Provide the [X, Y] coordinate of the cell's center where the given text is located.  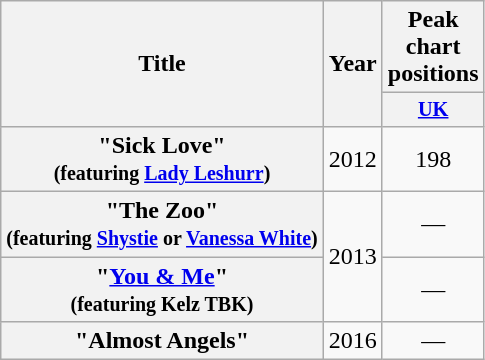
2016 [352, 341]
"Almost Angels" [162, 341]
UK [433, 110]
"The Zoo"(featuring Shystie or Vanessa White) [162, 224]
Title [162, 64]
2012 [352, 158]
Peak chart positions [433, 47]
198 [433, 158]
2013 [352, 257]
Year [352, 64]
"Sick Love"(featuring Lady Leshurr) [162, 158]
"You & Me"(featuring Kelz TBK) [162, 290]
